From the cell containing the given text, extract its center point as [x, y] coordinate. 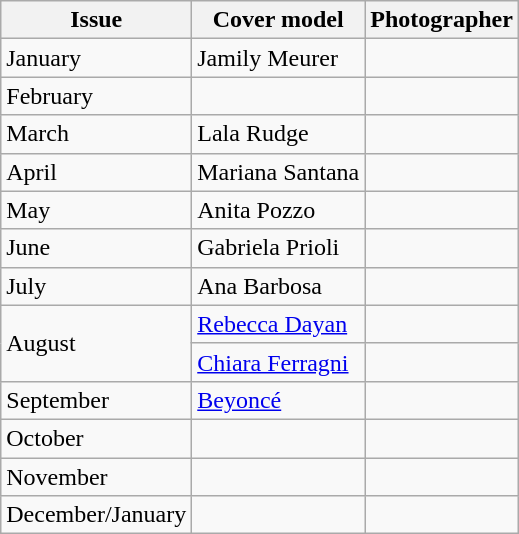
Jamily Meurer [278, 58]
March [96, 134]
Mariana Santana [278, 172]
Chiara Ferragni [278, 362]
Ana Barbosa [278, 286]
Rebecca Dayan [278, 324]
January [96, 58]
Gabriela Prioli [278, 248]
Issue [96, 20]
Cover model [278, 20]
April [96, 172]
July [96, 286]
September [96, 400]
December/January [96, 515]
Beyoncé [278, 400]
August [96, 343]
Photographer [442, 20]
May [96, 210]
Lala Rudge [278, 134]
February [96, 96]
November [96, 477]
June [96, 248]
October [96, 438]
Anita Pozzo [278, 210]
